Detect which cell encompasses the target text, then output its (X, Y) center coordinate. 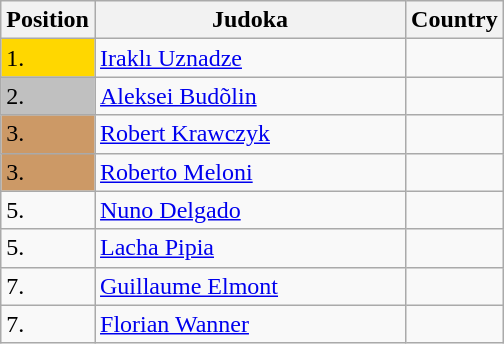
Guillaume Elmont (250, 286)
Roberto Meloni (250, 172)
Lacha Pipia (250, 248)
Florian Wanner (250, 324)
Aleksei Budõlin (250, 96)
Nuno Delgado (250, 210)
Country (455, 20)
Robert Krawczyk (250, 134)
Position (48, 20)
Judoka (250, 20)
1. (48, 58)
Iraklı Uznadze (250, 58)
2. (48, 96)
